Return [X, Y] of the center of cell containing provided text 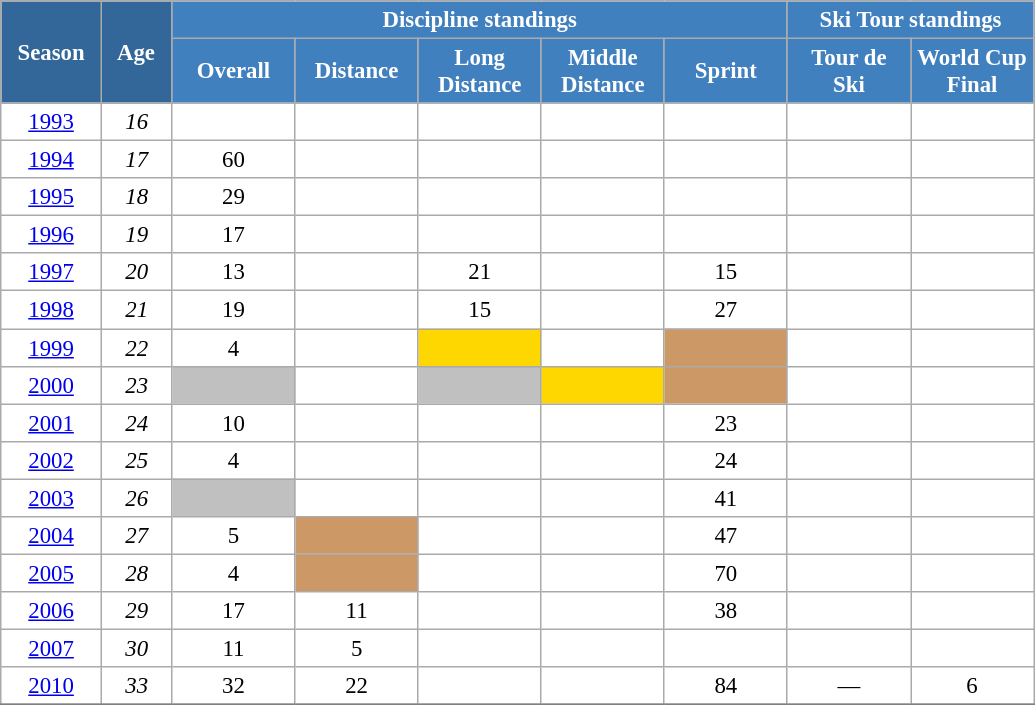
32 [234, 686]
2007 [52, 648]
10 [234, 423]
Overall [234, 72]
2010 [52, 686]
6 [972, 686]
Distance [356, 72]
1997 [52, 273]
33 [136, 686]
2005 [52, 573]
30 [136, 648]
13 [234, 273]
1994 [52, 160]
— [848, 686]
Middle Distance [602, 72]
41 [726, 498]
1998 [52, 310]
20 [136, 273]
2003 [52, 498]
Sprint [726, 72]
2000 [52, 385]
Ski Tour standings [910, 20]
47 [726, 536]
38 [726, 611]
2002 [52, 460]
World CupFinal [972, 72]
1996 [52, 235]
Long Distance [480, 72]
1993 [52, 122]
1995 [52, 197]
1999 [52, 348]
26 [136, 498]
70 [726, 573]
25 [136, 460]
2001 [52, 423]
16 [136, 122]
28 [136, 573]
18 [136, 197]
84 [726, 686]
2004 [52, 536]
Tour deSki [848, 72]
60 [234, 160]
2006 [52, 611]
Season [52, 52]
Discipline standings [480, 20]
Age [136, 52]
